Provide the [X, Y] coordinate of the cell's center where the given text is located.  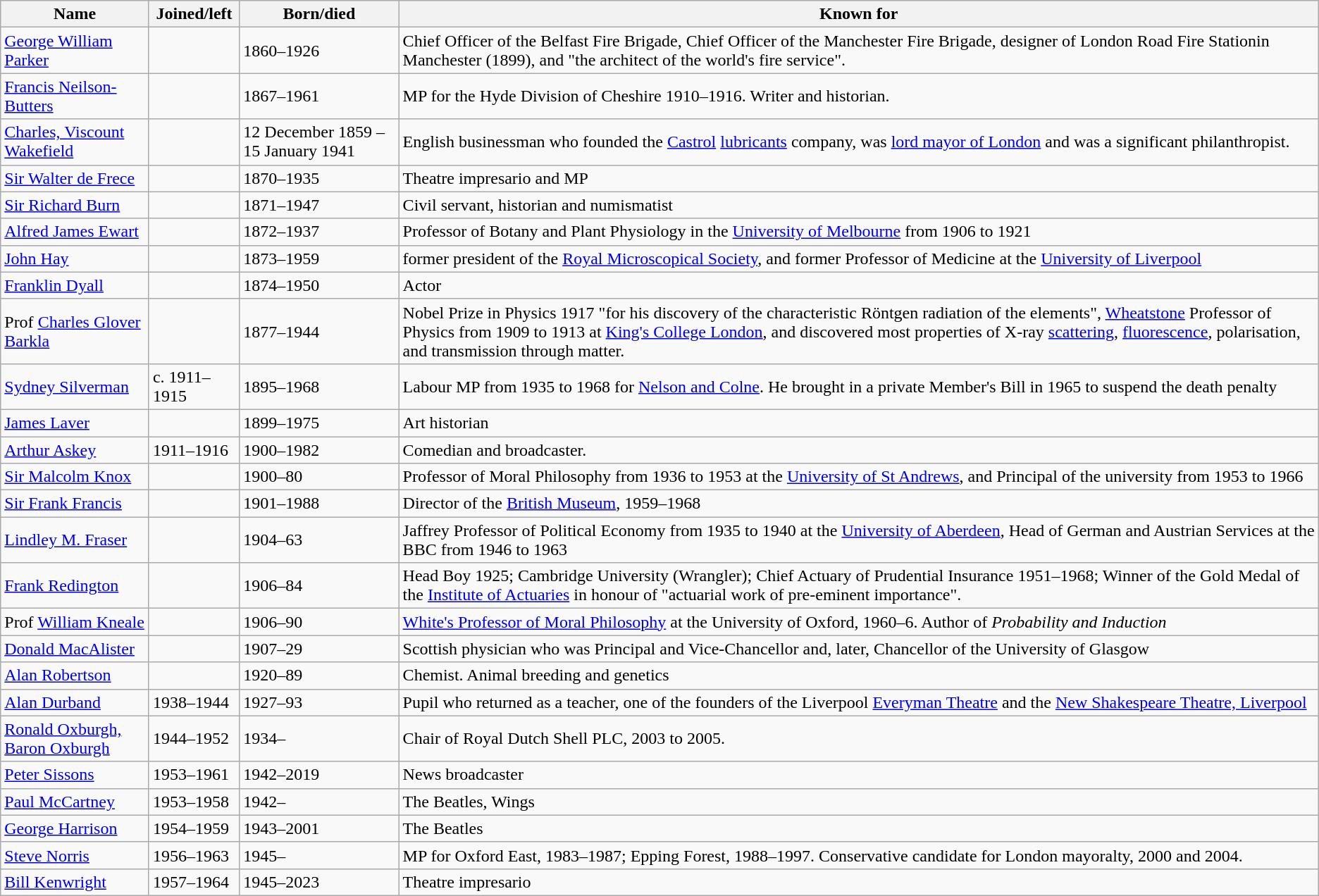
Theatre impresario [858, 882]
Paul McCartney [75, 802]
George Harrison [75, 828]
Alan Durband [75, 702]
English businessman who founded the Castrol lubricants company, was lord mayor of London and was a significant philanthropist. [858, 142]
1900–80 [319, 477]
1867–1961 [319, 96]
1934– [319, 738]
Arthur Askey [75, 450]
1927–93 [319, 702]
12 December 1859 – 15 January 1941 [319, 142]
Civil servant, historian and numismatist [858, 205]
MP for the Hyde Division of Cheshire 1910–1916. Writer and historian. [858, 96]
1942– [319, 802]
Labour MP from 1935 to 1968 for Nelson and Colne. He brought in a private Member's Bill in 1965 to suspend the death penalty [858, 386]
Franklin Dyall [75, 285]
c. 1911–1915 [194, 386]
Theatre impresario and MP [858, 178]
1945– [319, 855]
1860–1926 [319, 51]
Alfred James Ewart [75, 232]
Prof William Kneale [75, 622]
1870–1935 [319, 178]
Joined/left [194, 14]
Sir Walter de Frece [75, 178]
Sir Malcolm Knox [75, 477]
MP for Oxford East, 1983–1987; Epping Forest, 1988–1997. Conservative candidate for London mayoralty, 2000 and 2004. [858, 855]
News broadcaster [858, 775]
1899–1975 [319, 423]
1906–90 [319, 622]
Charles, Viscount Wakefield [75, 142]
Actor [858, 285]
Frank Redington [75, 586]
Professor of Botany and Plant Physiology in the University of Melbourne from 1906 to 1921 [858, 232]
Known for [858, 14]
1944–1952 [194, 738]
1920–89 [319, 676]
1877–1944 [319, 331]
George William Parker [75, 51]
Chair of Royal Dutch Shell PLC, 2003 to 2005. [858, 738]
Ronald Oxburgh, Baron Oxburgh [75, 738]
1957–1964 [194, 882]
Director of the British Museum, 1959–1968 [858, 504]
1895–1968 [319, 386]
1954–1959 [194, 828]
Art historian [858, 423]
1874–1950 [319, 285]
Francis Neilson-Butters [75, 96]
Donald MacAlister [75, 649]
1938–1944 [194, 702]
Name [75, 14]
Pupil who returned as a teacher, one of the founders of the Liverpool Everyman Theatre and the New Shakespeare Theatre, Liverpool [858, 702]
Comedian and broadcaster. [858, 450]
White's Professor of Moral Philosophy at the University of Oxford, 1960–6. Author of Probability and Induction [858, 622]
Lindley M. Fraser [75, 540]
1904–63 [319, 540]
1872–1937 [319, 232]
The Beatles, Wings [858, 802]
1953–1961 [194, 775]
The Beatles [858, 828]
1942–2019 [319, 775]
John Hay [75, 259]
Bill Kenwright [75, 882]
Born/died [319, 14]
Sir Frank Francis [75, 504]
1901–1988 [319, 504]
1907–29 [319, 649]
Sydney Silverman [75, 386]
1873–1959 [319, 259]
1871–1947 [319, 205]
Professor of Moral Philosophy from 1936 to 1953 at the University of St Andrews, and Principal of the university from 1953 to 1966 [858, 477]
1943–2001 [319, 828]
Steve Norris [75, 855]
1956–1963 [194, 855]
1953–1958 [194, 802]
1945–2023 [319, 882]
Chemist. Animal breeding and genetics [858, 676]
Sir Richard Burn [75, 205]
Prof Charles Glover Barkla [75, 331]
former president of the Royal Microscopical Society, and former Professor of Medicine at the University of Liverpool [858, 259]
1906–84 [319, 586]
James Laver [75, 423]
Peter Sissons [75, 775]
Scottish physician who was Principal and Vice-Chancellor and, later, Chancellor of the University of Glasgow [858, 649]
1900–1982 [319, 450]
1911–1916 [194, 450]
Alan Robertson [75, 676]
